Determine the [x, y] coordinate at the center of the cell enclosing the given text.  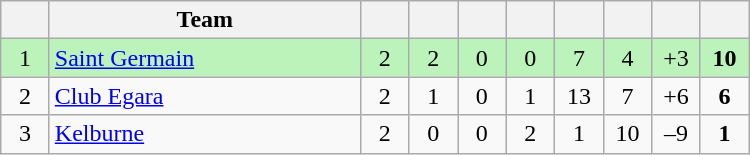
3 [26, 134]
Saint Germain [204, 58]
6 [724, 96]
Team [204, 20]
13 [580, 96]
Kelburne [204, 134]
–9 [676, 134]
+6 [676, 96]
4 [628, 58]
Club Egara [204, 96]
+3 [676, 58]
